Find where the given text appears and provide that cell's center as [x, y] coordinate. 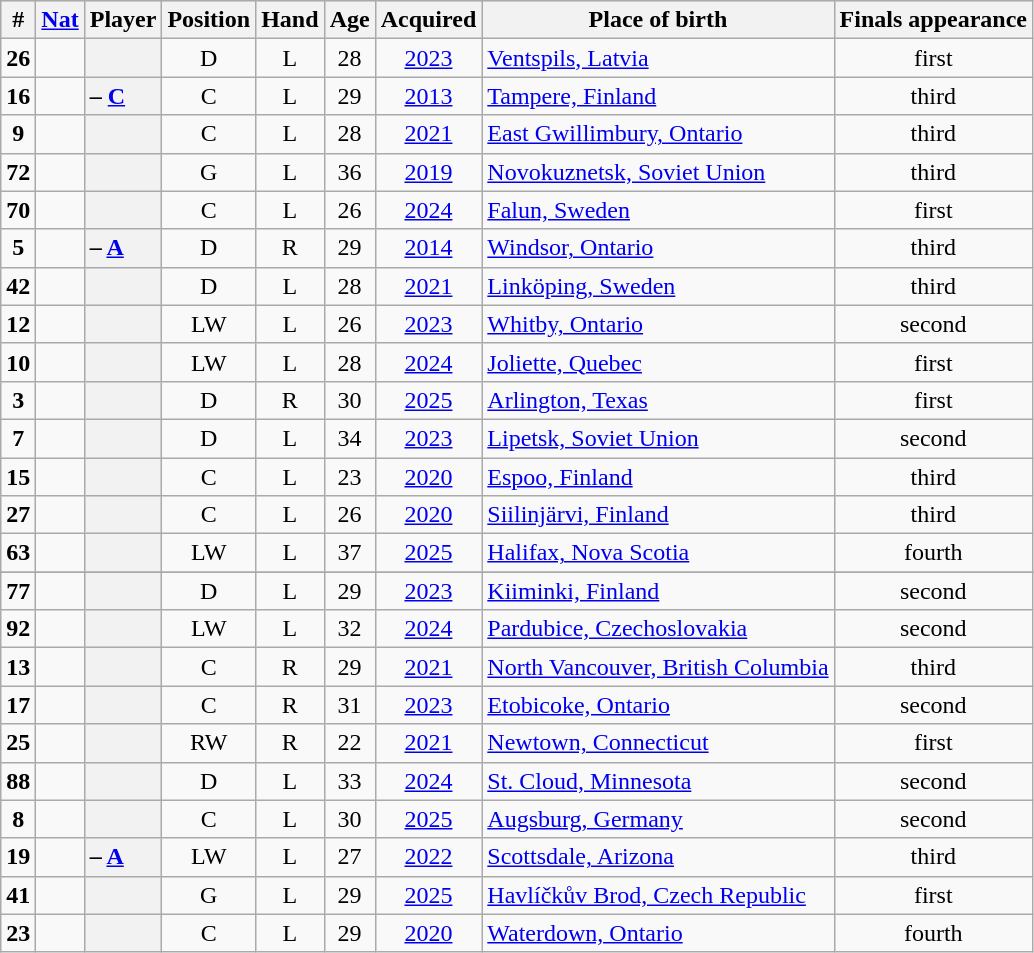
Siilinjärvi, Finland [658, 515]
Linköping, Sweden [658, 286]
Tampere, Finland [658, 96]
Joliette, Quebec [658, 362]
Scottsdale, Arizona [658, 857]
# [18, 20]
88 [18, 781]
70 [18, 210]
North Vancouver, British Columbia [658, 667]
Falun, Sweden [658, 210]
15 [18, 477]
Windsor, Ontario [658, 248]
5 [18, 248]
Age [350, 20]
7 [18, 438]
37 [350, 553]
RW [209, 743]
– C [123, 96]
13 [18, 667]
Novokuznetsk, Soviet Union [658, 172]
St. Cloud, Minnesota [658, 781]
9 [18, 134]
Waterdown, Ontario [658, 933]
34 [350, 438]
Finals appearance [933, 20]
2014 [428, 248]
Whitby, Ontario [658, 324]
2019 [428, 172]
Nat [60, 20]
Position [209, 20]
Halifax, Nova Scotia [658, 553]
19 [18, 857]
Kiiminki, Finland [658, 591]
Hand [290, 20]
33 [350, 781]
Espoo, Finland [658, 477]
Etobicoke, Ontario [658, 705]
17 [18, 705]
92 [18, 629]
Havlíčkův Brod, Czech Republic [658, 895]
3 [18, 400]
Arlington, Texas [658, 400]
77 [18, 591]
8 [18, 819]
41 [18, 895]
Augsburg, Germany [658, 819]
42 [18, 286]
East Gwillimbury, Ontario [658, 134]
2013 [428, 96]
Player [123, 20]
Acquired [428, 20]
2022 [428, 857]
25 [18, 743]
36 [350, 172]
16 [18, 96]
Pardubice, Czechoslovakia [658, 629]
Place of birth [658, 20]
Lipetsk, Soviet Union [658, 438]
Newtown, Connecticut [658, 743]
10 [18, 362]
22 [350, 743]
63 [18, 553]
31 [350, 705]
Ventspils, Latvia [658, 58]
32 [350, 629]
12 [18, 324]
72 [18, 172]
